Provide the [X, Y] coordinate of the cell's center where the given text is located.  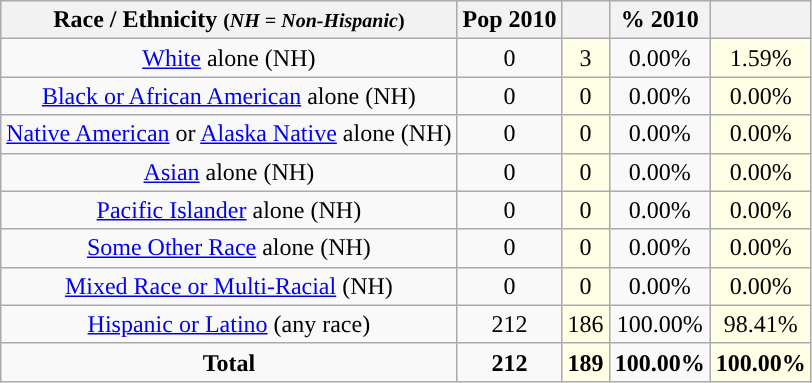
189 [586, 362]
Asian alone (NH) [229, 172]
Race / Ethnicity (NH = Non-Hispanic) [229, 20]
Native American or Alaska Native alone (NH) [229, 134]
Pop 2010 [510, 20]
Some Other Race alone (NH) [229, 248]
98.41% [760, 324]
186 [586, 324]
White alone (NH) [229, 58]
3 [586, 58]
Mixed Race or Multi-Racial (NH) [229, 286]
Total [229, 362]
Hispanic or Latino (any race) [229, 324]
1.59% [760, 58]
Pacific Islander alone (NH) [229, 210]
% 2010 [660, 20]
Black or African American alone (NH) [229, 96]
